From the cell containing the given text, extract its center point as (X, Y) coordinate. 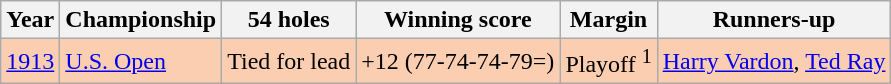
Championship (141, 20)
U.S. Open (141, 62)
Margin (608, 20)
1913 (30, 62)
Playoff 1 (608, 62)
54 holes (289, 20)
+12 (77-74-74-79=) (458, 62)
Harry Vardon, Ted Ray (774, 62)
Winning score (458, 20)
Runners-up (774, 20)
Year (30, 20)
Tied for lead (289, 62)
